Detect which cell encompasses the target text, then output its [X, Y] center coordinate. 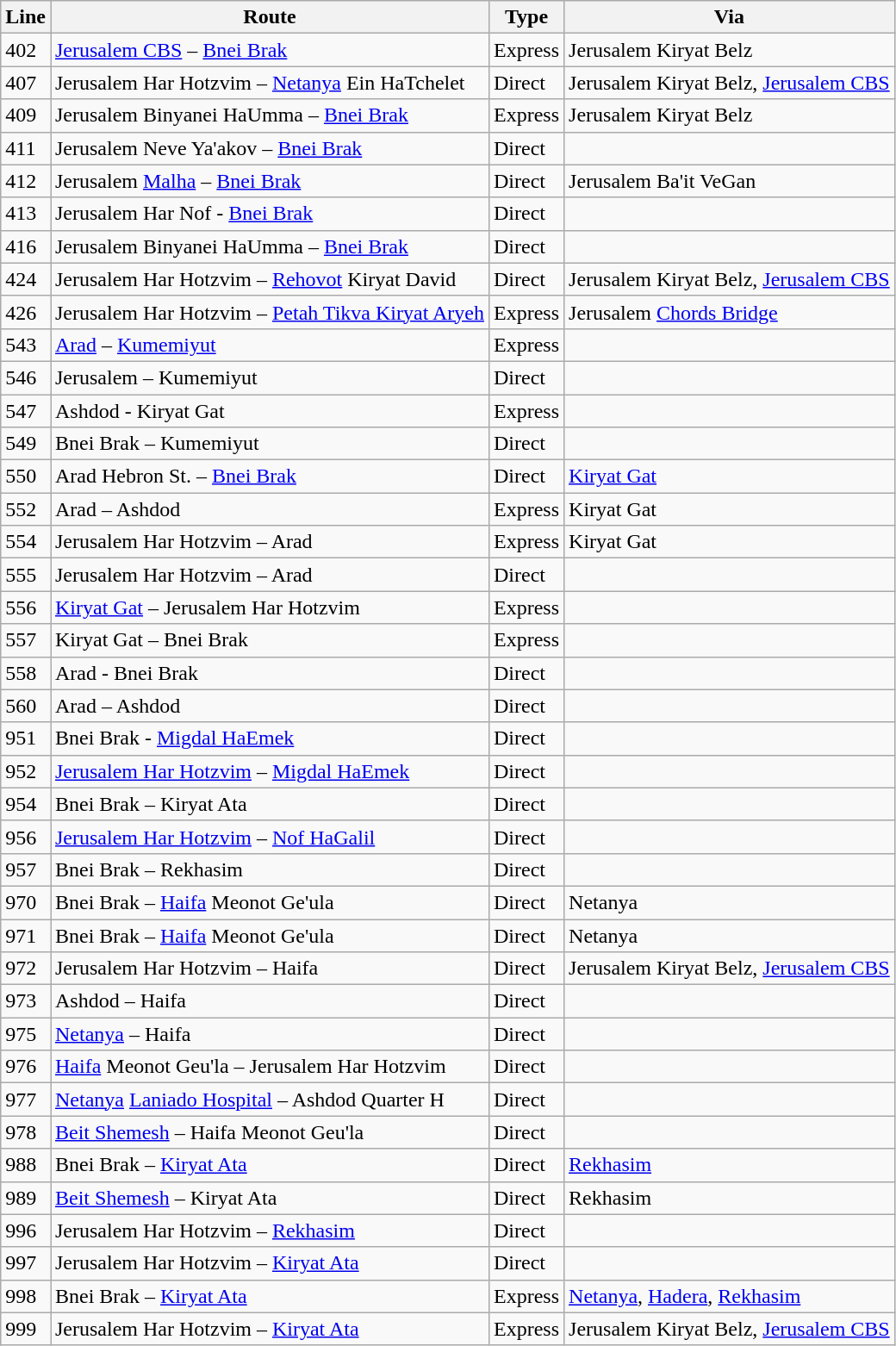
971 [26, 935]
555 [26, 575]
409 [26, 115]
Haifa Meonot Geu'la – Jerusalem Har Hotzvim [269, 1067]
Jerusalem Har Hotzvim – Netanya Ein HaTchelet [269, 83]
972 [26, 969]
Netanya, Hadera, Rekhasim [730, 1296]
Jerusalem Har Hotzvim – Nof HaGalil [269, 837]
Bnei Brak – Rekhasim [269, 869]
Jerusalem Ba'it VeGan [730, 181]
Ashdod - Kiryat Gat [269, 411]
Beit Shemesh – Haifa Meonot Geu'la [269, 1132]
Netanya – Haifa [269, 1034]
998 [26, 1296]
Arad - Bnei Brak [269, 673]
Bnei Brak - Migdal HaEmek [269, 738]
413 [26, 214]
996 [26, 1231]
Bnei Brak – Kumemiyut [269, 444]
Jerusalem Neve Ya'akov – Bnei Brak [269, 148]
951 [26, 738]
Netanya Laniado Hospital – Ashdod Quarter H [269, 1100]
956 [26, 837]
Type [526, 17]
407 [26, 83]
Jerusalem Har Hotzvim – Rekhasim [269, 1231]
Jerusalem Har Hotzvim – Migdal HaEmek [269, 771]
546 [26, 377]
999 [26, 1329]
Beit Shemesh – Kiryat Ata [269, 1198]
411 [26, 148]
402 [26, 50]
Kiryat Gat – Jerusalem Har Hotzvim [269, 608]
549 [26, 444]
Jerusalem – Kumemiyut [269, 377]
Jerusalem CBS – Bnei Brak [269, 50]
957 [26, 869]
977 [26, 1100]
Jerusalem Malha – Bnei Brak [269, 181]
550 [26, 477]
412 [26, 181]
952 [26, 771]
978 [26, 1132]
558 [26, 673]
552 [26, 509]
Ashdod – Haifa [269, 1001]
Via [730, 17]
Arad – Kumemiyut [269, 345]
Arad Hebron St. – Bnei Brak [269, 477]
547 [26, 411]
989 [26, 1198]
Jerusalem Har Nof - Bnei Brak [269, 214]
416 [26, 246]
Jerusalem Har Hotzvim – Rehovot Kiryat David [269, 279]
970 [26, 902]
Line [26, 17]
426 [26, 312]
556 [26, 608]
Kiryat Gat – Bnei Brak [269, 640]
976 [26, 1067]
Route [269, 17]
557 [26, 640]
Jerusalem Har Hotzvim – Petah Tikva Kiryat Aryeh [269, 312]
Jerusalem Chords Bridge [730, 312]
975 [26, 1034]
997 [26, 1263]
Jerusalem Har Hotzvim – Haifa [269, 969]
424 [26, 279]
560 [26, 706]
954 [26, 804]
554 [26, 542]
543 [26, 345]
988 [26, 1165]
973 [26, 1001]
